Detect which cell encompasses the target text, then output its [X, Y] center coordinate. 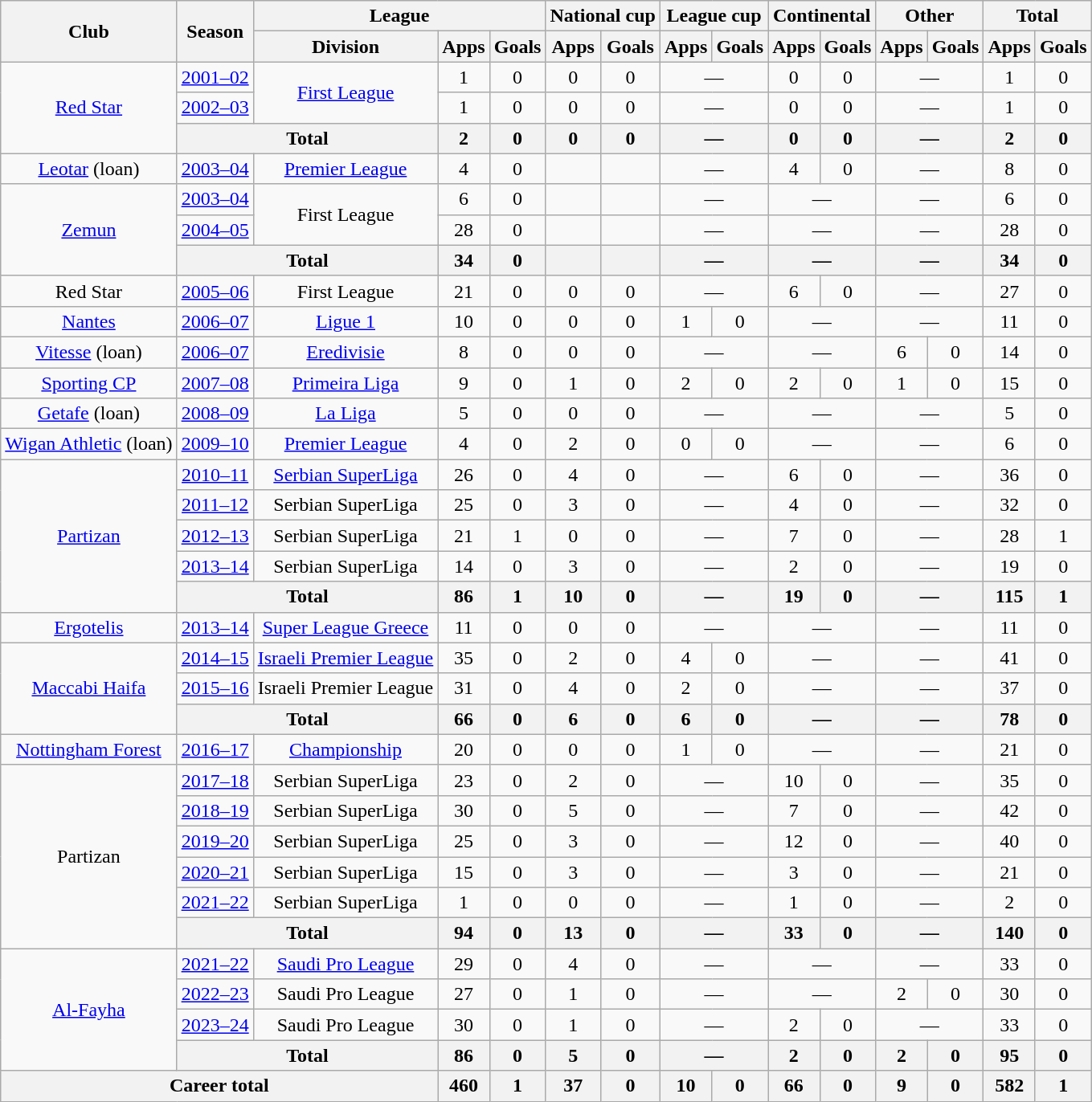
2001–02 [215, 77]
2022–23 [215, 994]
2017–18 [215, 780]
2004–05 [215, 230]
2008–09 [215, 414]
42 [1009, 810]
20 [464, 749]
2019–20 [215, 841]
Season [215, 31]
2020–21 [215, 871]
Nantes [88, 321]
2018–19 [215, 810]
2015–16 [215, 688]
2014–15 [215, 658]
12 [794, 841]
Getafe (loan) [88, 414]
2010–11 [215, 475]
2023–24 [215, 1025]
40 [1009, 841]
36 [1009, 475]
Maccabi Haifa [88, 688]
31 [464, 688]
Zemun [88, 230]
National cup [603, 16]
Championship [346, 749]
Club [88, 31]
41 [1009, 658]
26 [464, 475]
2016–17 [215, 749]
Sporting CP [88, 383]
140 [1009, 933]
78 [1009, 719]
2011–12 [215, 505]
Continental [822, 16]
95 [1009, 1055]
League [399, 16]
582 [1009, 1086]
32 [1009, 505]
Nottingham Forest [88, 749]
Wigan Athletic (loan) [88, 444]
Eredivisie [346, 352]
Ergotelis [88, 627]
2007–08 [215, 383]
2002–03 [215, 108]
115 [1009, 597]
Super League Greece [346, 627]
Ligue 1 [346, 321]
2012–13 [215, 536]
29 [464, 964]
Leotar (loan) [88, 169]
La Liga [346, 414]
Other [930, 16]
League cup [714, 16]
2005–06 [215, 291]
94 [464, 933]
Al-Fayha [88, 1010]
13 [573, 933]
23 [464, 780]
Primeira Liga [346, 383]
Career total [219, 1086]
Vitesse (loan) [88, 352]
2009–10 [215, 444]
Division [346, 47]
460 [464, 1086]
